Capture the cell that displays the provided text and extract its (x, y) central coordinate. 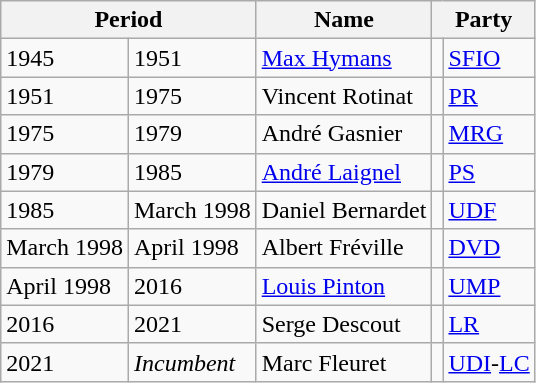
Marc Fleuret (344, 362)
Max Hymans (344, 58)
Period (128, 20)
UDI-LC (489, 362)
1945 (65, 58)
Louis Pinton (344, 286)
MRG (489, 134)
Daniel Bernardet (344, 210)
André Gasnier (344, 134)
Vincent Rotinat (344, 96)
UMP (489, 286)
Name (344, 20)
Incumbent (192, 362)
PS (489, 172)
LR (489, 324)
SFIO (489, 58)
UDF (489, 210)
Party (484, 20)
Serge Descout (344, 324)
André Laignel (344, 172)
DVD (489, 248)
PR (489, 96)
Albert Fréville (344, 248)
